Extract the (X, Y) coordinate from the center of the cell holding the provided text.  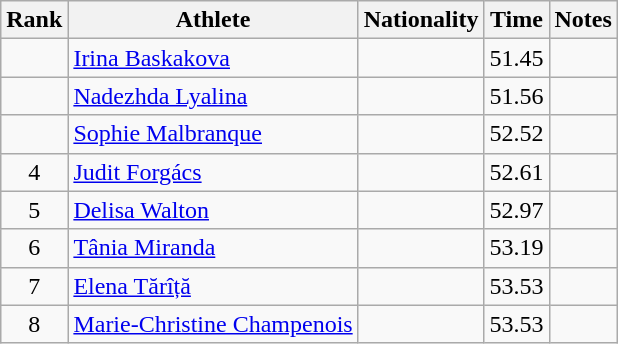
7 (34, 286)
52.97 (516, 210)
6 (34, 248)
Irina Baskakova (213, 58)
Delisa Walton (213, 210)
51.45 (516, 58)
Time (516, 20)
53.19 (516, 248)
51.56 (516, 96)
Nadezhda Lyalina (213, 96)
Athlete (213, 20)
Notes (583, 20)
8 (34, 324)
Sophie Malbranque (213, 134)
Rank (34, 20)
Nationality (421, 20)
5 (34, 210)
4 (34, 172)
Elena Tărîță (213, 286)
Judit Forgács (213, 172)
52.61 (516, 172)
Tânia Miranda (213, 248)
52.52 (516, 134)
Marie-Christine Champenois (213, 324)
